Find where the given text appears and provide that cell's center as [X, Y] coordinate. 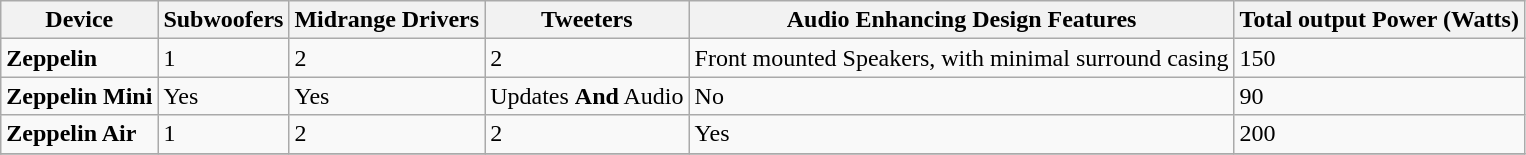
90 [1379, 96]
150 [1379, 58]
Zeppelin Mini [80, 96]
Zeppelin Air [80, 134]
200 [1379, 134]
Subwoofers [224, 20]
Tweeters [587, 20]
No [962, 96]
Updates And Audio [587, 96]
Zeppelin [80, 58]
Device [80, 20]
Audio Enhancing Design Features [962, 20]
Midrange Drivers [387, 20]
Total output Power (Watts) [1379, 20]
Front mounted Speakers, with minimal surround casing [962, 58]
